Return the [x, y] coordinate for the center point of the cell that contains the specified text.  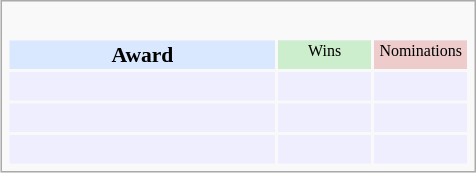
Wins [324, 54]
Nominations [420, 54]
Award [143, 54]
